Locate the cell with the specified text and output its (x, y) center coordinate. 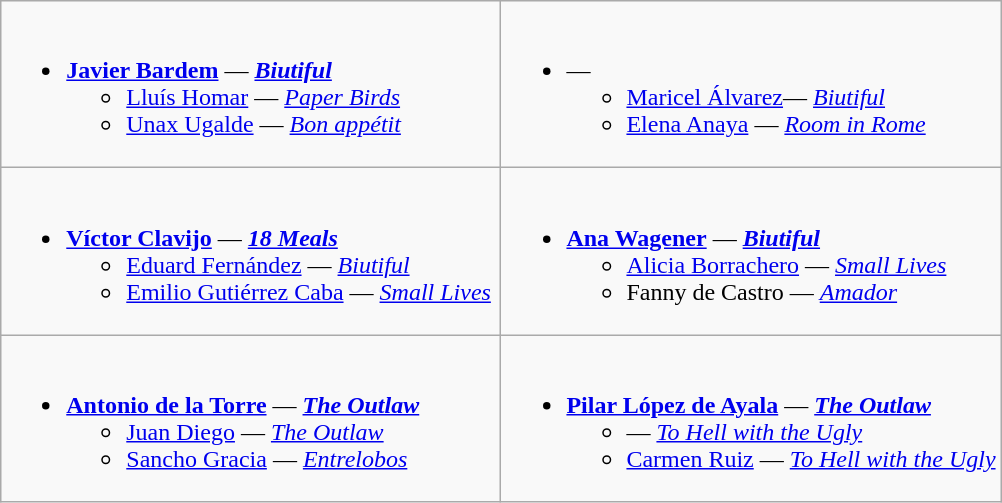
Antonio de la Torre — The OutlawJuan Diego — The OutlawSancho Gracia — Entrelobos (251, 418)
Víctor Clavijo — 18 MealsEduard Fernández — BiutifulEmilio Gutiérrez Caba — Small Lives (251, 252)
Pilar López de Ayala — The Outlaw — To Hell with the UglyCarmen Ruiz — To Hell with the Ugly (751, 418)
Ana Wagener — BiutifulAlicia Borrachero — Small LivesFanny de Castro — Amador (751, 252)
Javier Bardem — BiutifulLluís Homar — Paper BirdsUnax Ugalde — Bon appétit (251, 84)
— Maricel Álvarez— BiutifulElena Anaya — Room in Rome (751, 84)
